Provide the (X, Y) coordinate of the cell's center where the given text is located.  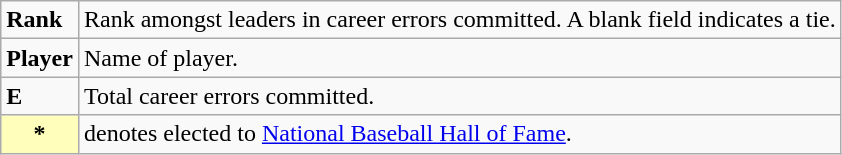
Total career errors committed. (460, 96)
Rank (40, 20)
Name of player. (460, 58)
Rank amongst leaders in career errors committed. A blank field indicates a tie. (460, 20)
denotes elected to National Baseball Hall of Fame. (460, 134)
Player (40, 58)
* (40, 134)
E (40, 96)
